Identify which cell holds the provided text, then report its (X, Y) central coordinate. 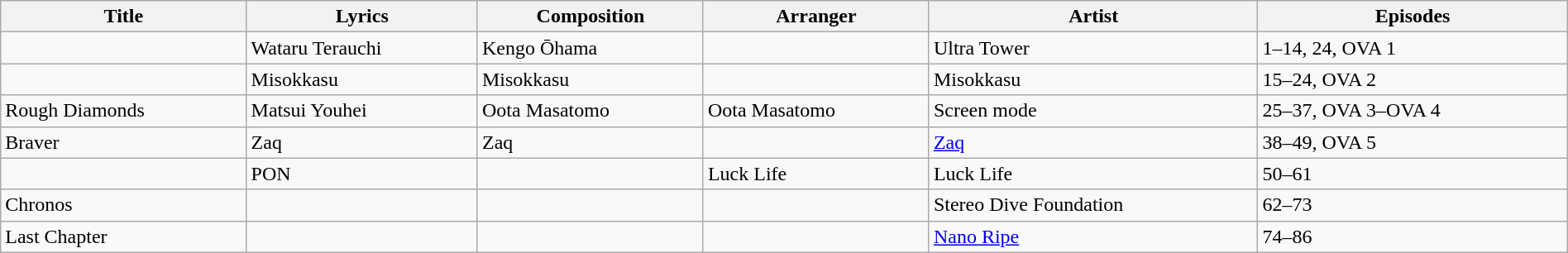
25–37, OVA 3–OVA 4 (1413, 111)
Stereo Dive Foundation (1093, 205)
Last Chapter (124, 236)
Chronos (124, 205)
PON (362, 174)
62–73 (1413, 205)
Title (124, 17)
Kengo Ōhama (590, 48)
Matsui Youhei (362, 111)
Artist (1093, 17)
74–86 (1413, 236)
Nano Ripe (1093, 236)
Screen mode (1093, 111)
Ultra Tower (1093, 48)
Episodes (1413, 17)
Lyrics (362, 17)
Arranger (815, 17)
1–14, 24, OVA 1 (1413, 48)
Braver (124, 142)
15–24, OVA 2 (1413, 79)
50–61 (1413, 174)
Composition (590, 17)
38–49, OVA 5 (1413, 142)
Rough Diamonds (124, 111)
Wataru Terauchi (362, 48)
